Locate the cell with the specified text and output its [x, y] center coordinate. 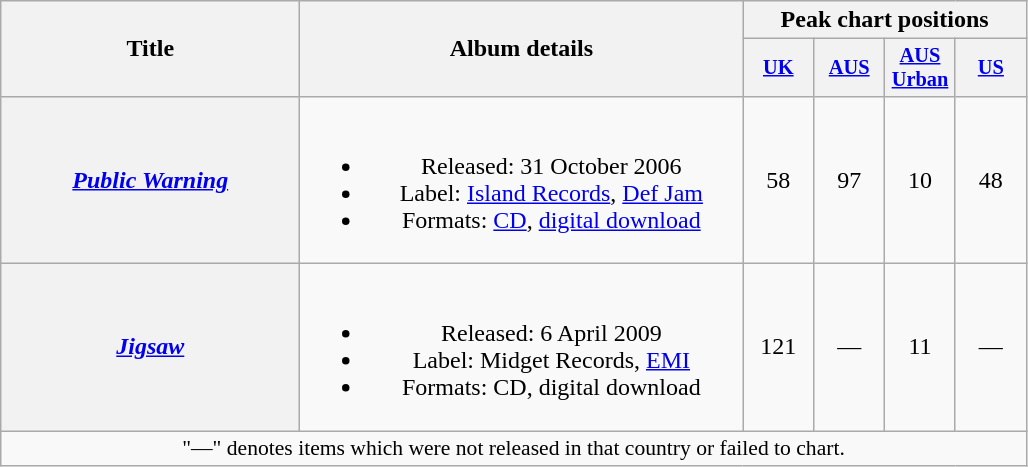
"—" denotes items which were not released in that country or failed to chart. [514, 449]
48 [990, 180]
Album details [522, 49]
UK [778, 68]
Peak chart positions [884, 20]
121 [778, 348]
Released: 6 April 2009Label: Midget Records, EMIFormats: CD, digital download [522, 348]
Public Warning [150, 180]
10 [920, 180]
AUS [850, 68]
Title [150, 49]
11 [920, 348]
58 [778, 180]
Jigsaw [150, 348]
97 [850, 180]
AUSUrban [920, 68]
US [990, 68]
Released: 31 October 2006Label: Island Records, Def JamFormats: CD, digital download [522, 180]
